Capture the cell that displays the provided text and extract its (X, Y) central coordinate. 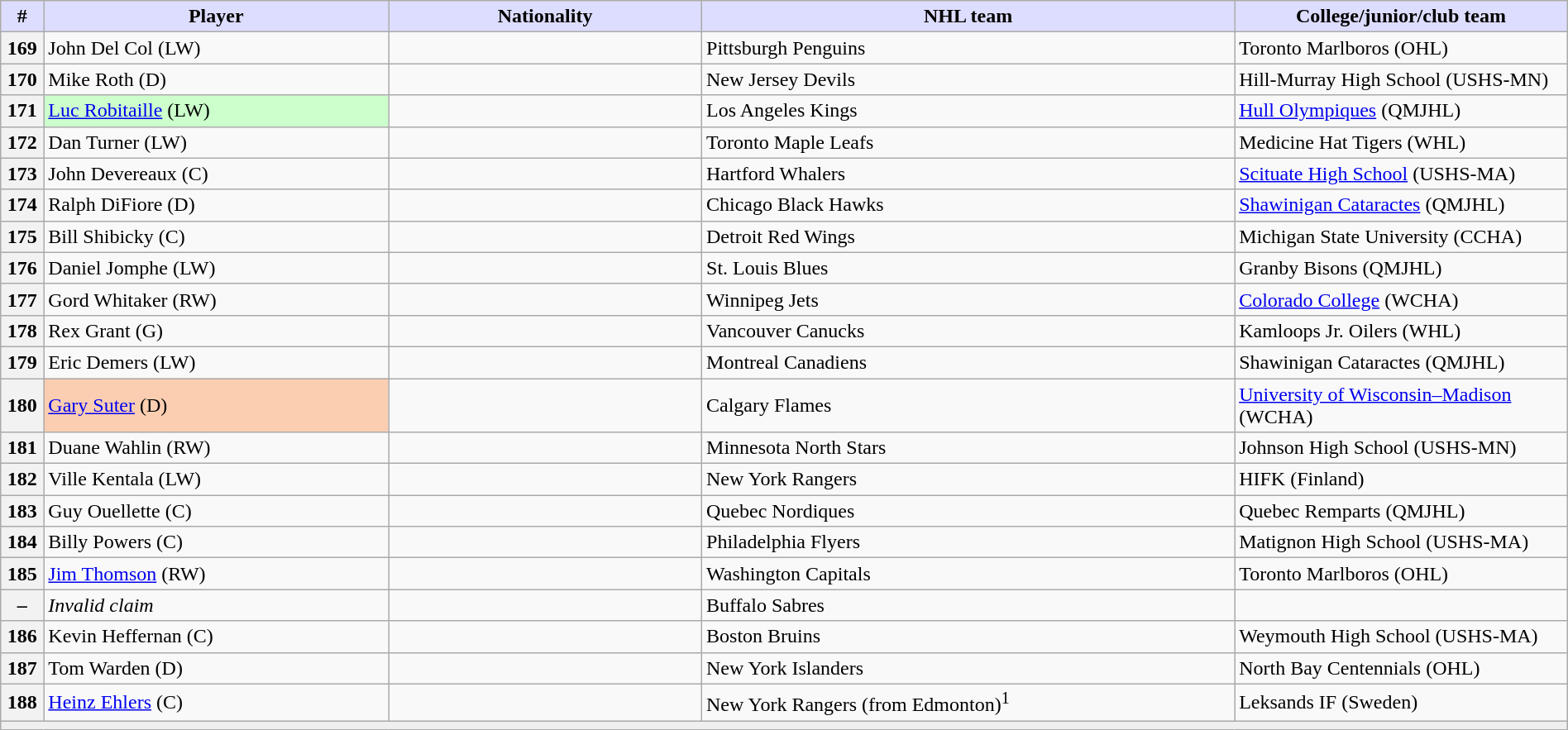
180 (22, 405)
Boston Bruins (968, 637)
Dan Turner (LW) (217, 142)
Montreal Canadiens (968, 362)
Kamloops Jr. Oilers (WHL) (1401, 331)
Winnipeg Jets (968, 299)
Detroit Red Wings (968, 236)
Pittsburgh Penguins (968, 48)
# (22, 17)
New York Rangers (968, 480)
University of Wisconsin–Madison (WCHA) (1401, 405)
Quebec Remparts (QMJHL) (1401, 511)
Luc Robitaille (LW) (217, 111)
Billy Powers (C) (217, 542)
Ralph DiFiore (D) (217, 205)
172 (22, 142)
Invalid claim (217, 605)
Philadelphia Flyers (968, 542)
Toronto Maple Leafs (968, 142)
Daniel Jomphe (LW) (217, 268)
Hartford Whalers (968, 174)
John Del Col (LW) (217, 48)
176 (22, 268)
182 (22, 480)
188 (22, 703)
Nationality (546, 17)
Hill-Murray High School (USHS-MN) (1401, 79)
Duane Wahlin (RW) (217, 448)
171 (22, 111)
Minnesota North Stars (968, 448)
179 (22, 362)
Kevin Heffernan (C) (217, 637)
Chicago Black Hawks (968, 205)
Ville Kentala (LW) (217, 480)
175 (22, 236)
Hull Olympiques (QMJHL) (1401, 111)
177 (22, 299)
Buffalo Sabres (968, 605)
Colorado College (WCHA) (1401, 299)
Matignon High School (USHS-MA) (1401, 542)
Rex Grant (G) (217, 331)
186 (22, 637)
Quebec Nordiques (968, 511)
New Jersey Devils (968, 79)
Jim Thomson (RW) (217, 574)
Gord Whitaker (RW) (217, 299)
Heinz Ehlers (C) (217, 703)
185 (22, 574)
College/junior/club team (1401, 17)
Guy Ouellette (C) (217, 511)
– (22, 605)
169 (22, 48)
New York Rangers (from Edmonton)1 (968, 703)
173 (22, 174)
Bill Shibicky (C) (217, 236)
New York Islanders (968, 668)
Washington Capitals (968, 574)
Scituate High School (USHS-MA) (1401, 174)
Player (217, 17)
Los Angeles Kings (968, 111)
Granby Bisons (QMJHL) (1401, 268)
187 (22, 668)
Mike Roth (D) (217, 79)
Vancouver Canucks (968, 331)
Johnson High School (USHS-MN) (1401, 448)
170 (22, 79)
Eric Demers (LW) (217, 362)
North Bay Centennials (OHL) (1401, 668)
NHL team (968, 17)
Weymouth High School (USHS-MA) (1401, 637)
HIFK (Finland) (1401, 480)
178 (22, 331)
Gary Suter (D) (217, 405)
Calgary Flames (968, 405)
Leksands IF (Sweden) (1401, 703)
184 (22, 542)
St. Louis Blues (968, 268)
174 (22, 205)
Michigan State University (CCHA) (1401, 236)
183 (22, 511)
Medicine Hat Tigers (WHL) (1401, 142)
John Devereaux (C) (217, 174)
181 (22, 448)
Tom Warden (D) (217, 668)
